Identify which cell holds the provided text, then report its (X, Y) central coordinate. 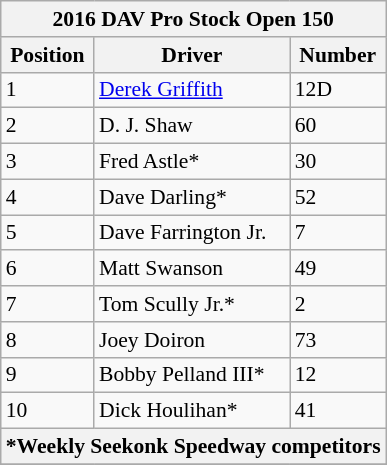
12 (338, 375)
12D (338, 90)
52 (338, 197)
49 (338, 269)
10 (48, 411)
Dick Houlihan* (192, 411)
3 (48, 162)
4 (48, 197)
Bobby Pelland III* (192, 375)
30 (338, 162)
Joey Doiron (192, 340)
2016 DAV Pro Stock Open 150 (194, 19)
Fred Astle* (192, 162)
Matt Swanson (192, 269)
Dave Farrington Jr. (192, 233)
1 (48, 90)
9 (48, 375)
5 (48, 233)
Number (338, 55)
Driver (192, 55)
Tom Scully Jr.* (192, 304)
*Weekly Seekonk Speedway competitors (194, 447)
8 (48, 340)
60 (338, 126)
Dave Darling* (192, 197)
D. J. Shaw (192, 126)
41 (338, 411)
73 (338, 340)
6 (48, 269)
Position (48, 55)
Derek Griffith (192, 90)
